Extract the (X, Y) coordinate from the center of the cell holding the provided text.  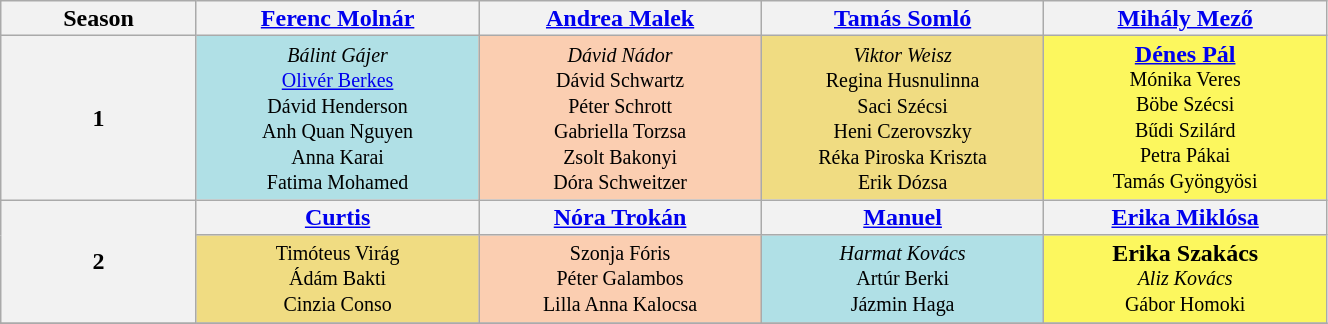
Timóteus VirágÁdám BaktiCinzia Conso (338, 279)
Szonja FórisPéter GalambosLilla Anna Kalocsa (620, 279)
1 (99, 118)
Manuel (902, 218)
Dénes PálMónika VeresBöbe SzécsiBűdi SzilárdPetra PákaiTamás Gyöngyösi (1186, 118)
Erika Miklósa (1186, 218)
2 (99, 262)
Curtis (338, 218)
Bálint GájerOlivér BerkesDávid HendersonAnh Quan NguyenAnna KaraiFatima Mohamed (338, 118)
Viktor WeiszRegina HusnulinnaSaci SzécsiHeni CzerovszkyRéka Piroska KrisztaErik Dózsa (902, 118)
Ferenc Molnár (338, 18)
Andrea Malek (620, 18)
Harmat KovácsArtúr BerkiJázmin Haga (902, 279)
Season (99, 18)
Dávid NádorDávid SchwartzPéter SchrottGabriella TorzsaZsolt BakonyiDóra Schweitzer (620, 118)
Erika SzakácsAliz KovácsGábor Homoki (1186, 279)
Mihály Mező (1186, 18)
Nóra Trokán (620, 218)
Tamás Somló (902, 18)
